Scan for the cell matching the given text and deliver its [X, Y] coordinate at center. 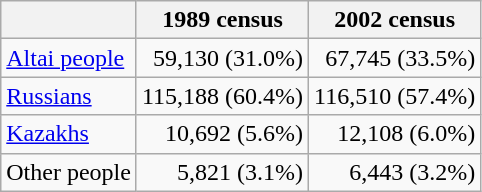
116,510 (57.4%) [395, 96]
12,108 (6.0%) [395, 134]
Altai people [69, 58]
115,188 (60.4%) [222, 96]
2002 census [395, 20]
5,821 (3.1%) [222, 172]
Other people [69, 172]
59,130 (31.0%) [222, 58]
67,745 (33.5%) [395, 58]
Russians [69, 96]
6,443 (3.2%) [395, 172]
1989 census [222, 20]
10,692 (5.6%) [222, 134]
Kazakhs [69, 134]
